Provide the [x, y] coordinate of the cell's center where the given text is located.  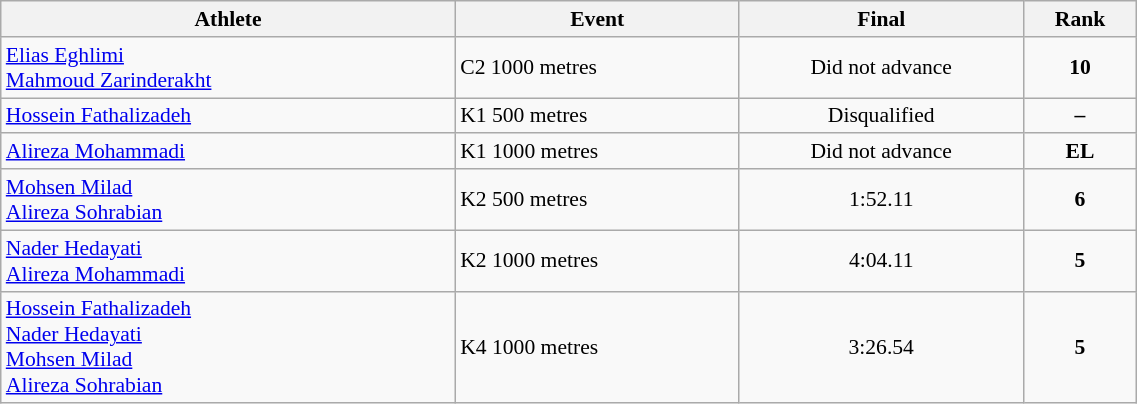
1:52.11 [881, 200]
EL [1080, 152]
4:04.11 [881, 260]
10 [1080, 68]
K1 500 metres [597, 116]
Alireza Mohammadi [228, 152]
Mohsen MiladAlireza Sohrabian [228, 200]
K2 500 metres [597, 200]
Event [597, 19]
K1 1000 metres [597, 152]
K2 1000 metres [597, 260]
Hossein FathalizadehNader HedayatiMohsen MiladAlireza Sohrabian [228, 347]
Final [881, 19]
Rank [1080, 19]
C2 1000 metres [597, 68]
Nader HedayatiAlireza Mohammadi [228, 260]
Elias EghlimiMahmoud Zarinderakht [228, 68]
3:26.54 [881, 347]
Athlete [228, 19]
K4 1000 metres [597, 347]
Hossein Fathalizadeh [228, 116]
Disqualified [881, 116]
– [1080, 116]
6 [1080, 200]
